Determine the [X, Y] coordinate at the center of the cell enclosing the given text.  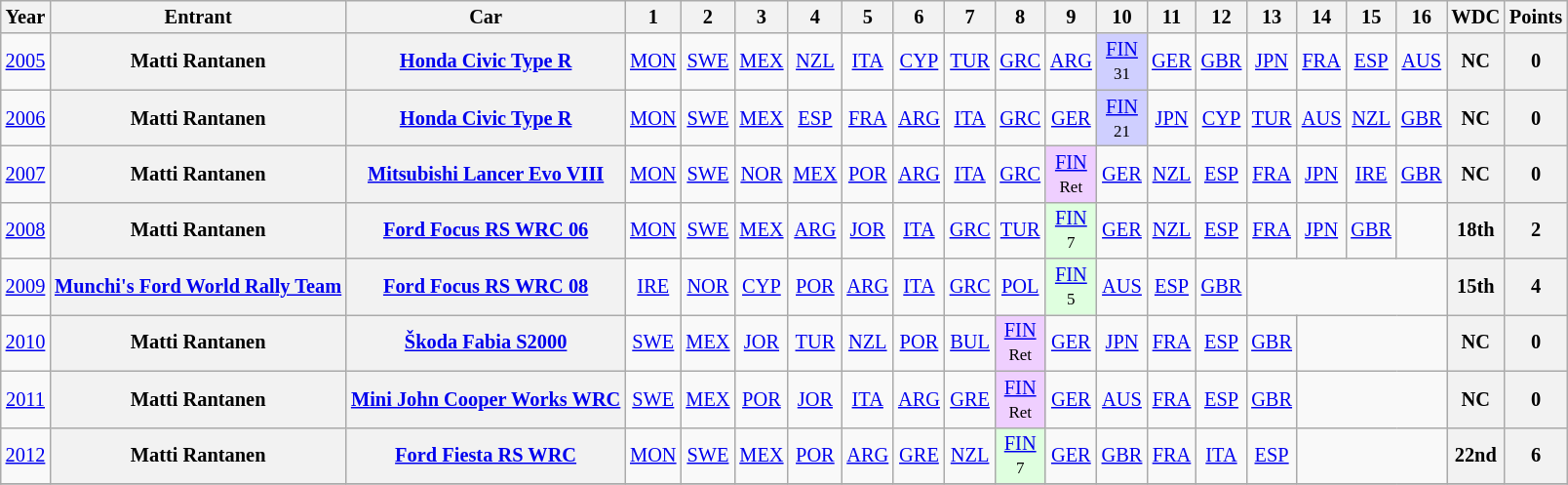
2012 [25, 456]
3 [761, 17]
14 [1321, 17]
Munchi's Ford World Rally Team [198, 287]
1 [653, 17]
9 [1071, 17]
FIN5 [1071, 287]
22nd [1476, 456]
Ford Focus RS WRC 08 [486, 287]
Entrant [198, 17]
BUL [970, 343]
13 [1272, 17]
2011 [25, 399]
POL [1020, 287]
5 [868, 17]
Ford Focus RS WRC 06 [486, 230]
18th [1476, 230]
Year [25, 17]
Mitsubishi Lancer Evo VIII [486, 174]
11 [1171, 17]
Škoda Fabia S2000 [486, 343]
Car [486, 17]
15th [1476, 287]
2005 [25, 61]
Mini John Cooper Works WRC [486, 399]
2009 [25, 287]
2007 [25, 174]
WDC [1476, 17]
2010 [25, 343]
8 [1020, 17]
10 [1122, 17]
Points [1536, 17]
12 [1222, 17]
FIN31 [1122, 61]
2008 [25, 230]
Ford Fiesta RS WRC [486, 456]
16 [1422, 17]
FIN21 [1122, 118]
15 [1371, 17]
7 [970, 17]
2006 [25, 118]
